Pinpoint the cell where the given text exists, returning its (X, Y) midpoint coordinate. 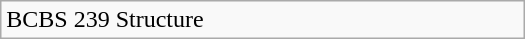
BCBS 239 Structure (263, 20)
